Scan for the cell matching the given text and deliver its (X, Y) coordinate at center. 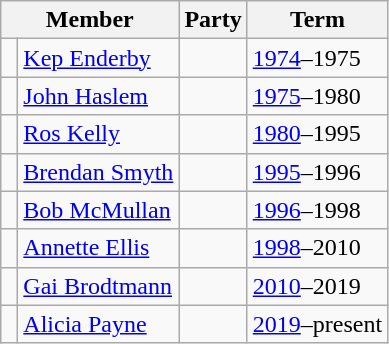
John Haslem (98, 96)
1995–1996 (317, 172)
Member (90, 20)
Annette Ellis (98, 248)
Brendan Smyth (98, 172)
1975–1980 (317, 96)
Alicia Payne (98, 324)
1998–2010 (317, 248)
Bob McMullan (98, 210)
1996–1998 (317, 210)
Term (317, 20)
Party (213, 20)
Ros Kelly (98, 134)
2019–present (317, 324)
2010–2019 (317, 286)
Kep Enderby (98, 58)
1980–1995 (317, 134)
Gai Brodtmann (98, 286)
1974–1975 (317, 58)
